Scan for the cell matching the given text and deliver its (X, Y) coordinate at center. 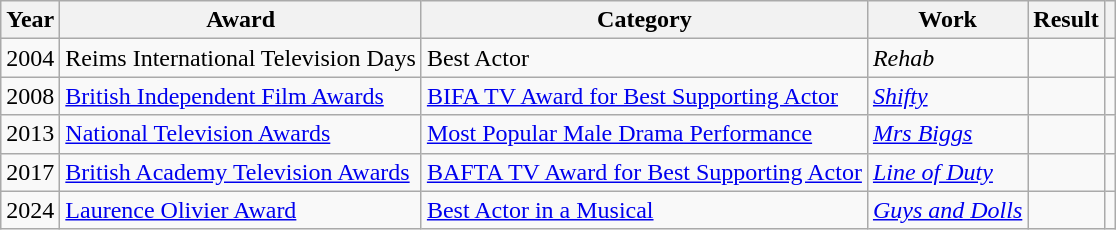
BIFA TV Award for Best Supporting Actor (644, 96)
Best Actor (644, 58)
2008 (30, 96)
Reims International Television Days (241, 58)
Best Actor in a Musical (644, 210)
British Independent Film Awards (241, 96)
Award (241, 20)
Mrs Biggs (947, 134)
Result (1066, 20)
2004 (30, 58)
British Academy Television Awards (241, 172)
Year (30, 20)
Guys and Dolls (947, 210)
Most Popular Male Drama Performance (644, 134)
National Television Awards (241, 134)
Category (644, 20)
Line of Duty (947, 172)
Laurence Olivier Award (241, 210)
2017 (30, 172)
2013 (30, 134)
Shifty (947, 96)
Rehab (947, 58)
Work (947, 20)
2024 (30, 210)
BAFTA TV Award for Best Supporting Actor (644, 172)
